Output the (X, Y) coordinate of the center of the cell containing the given text.  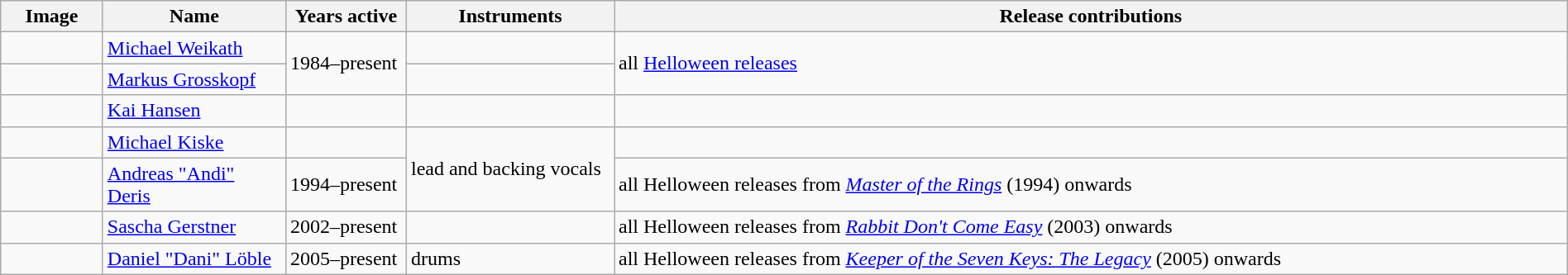
Kai Hansen (194, 111)
Michael Weikath (194, 48)
Daniel "Dani" Löble (194, 258)
Instruments (509, 17)
Name (194, 17)
all Helloween releases (1090, 64)
lead and backing vocals (509, 168)
Michael Kiske (194, 142)
1994–present (346, 185)
Image (52, 17)
Release contributions (1090, 17)
Years active (346, 17)
all Helloween releases from Master of the Rings (1994) onwards (1090, 185)
Markus Grosskopf (194, 79)
2005–present (346, 258)
Sascha Gerstner (194, 227)
Andreas "Andi" Deris (194, 185)
2002–present (346, 227)
all Helloween releases from Rabbit Don't Come Easy (2003) onwards (1090, 227)
1984–present (346, 64)
drums (509, 258)
all Helloween releases from Keeper of the Seven Keys: The Legacy (2005) onwards (1090, 258)
